Detect which cell encompasses the target text, then output its [x, y] center coordinate. 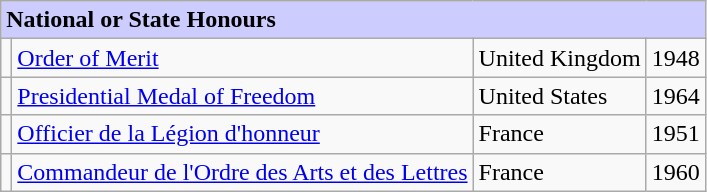
1960 [676, 172]
1964 [676, 96]
Officier de la Légion d'honneur [242, 134]
Order of Merit [242, 58]
United Kingdom [560, 58]
Presidential Medal of Freedom [242, 96]
United States [560, 96]
1948 [676, 58]
Commandeur de l'Ordre des Arts et des Lettres [242, 172]
1951 [676, 134]
National or State Honours [353, 20]
